Extract the [x, y] coordinate from the center of the cell holding the provided text.  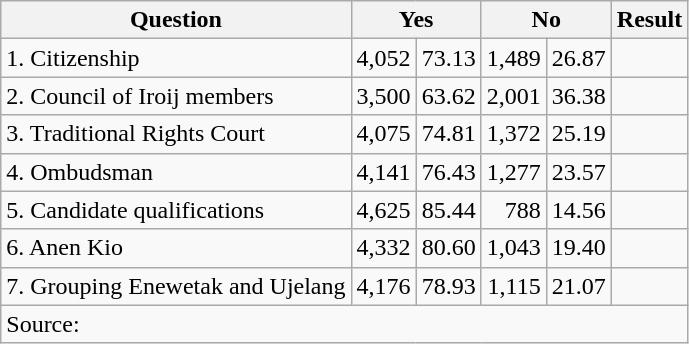
4,332 [384, 248]
1,115 [514, 286]
Result [649, 20]
26.87 [578, 58]
4,176 [384, 286]
36.38 [578, 96]
76.43 [448, 172]
2,001 [514, 96]
No [546, 20]
80.60 [448, 248]
1. Citizenship [176, 58]
73.13 [448, 58]
Source: [344, 324]
4,141 [384, 172]
85.44 [448, 210]
21.07 [578, 286]
23.57 [578, 172]
4,625 [384, 210]
788 [514, 210]
4. Ombudsman [176, 172]
78.93 [448, 286]
19.40 [578, 248]
25.19 [578, 134]
7. Grouping Enewetak and Ujelang [176, 286]
3. Traditional Rights Court [176, 134]
4,052 [384, 58]
1,277 [514, 172]
4,075 [384, 134]
Question [176, 20]
1,489 [514, 58]
3,500 [384, 96]
74.81 [448, 134]
5. Candidate qualifications [176, 210]
63.62 [448, 96]
14.56 [578, 210]
Yes [416, 20]
6. Anen Kio [176, 248]
1,043 [514, 248]
2. Council of Iroij members [176, 96]
1,372 [514, 134]
